Provide the (x, y) coordinate of the cell's center where the given text is located.  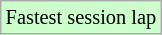
Fastest session lap (81, 17)
